For the text-containing cell, return its midpoint in (X, Y) coordinate format. 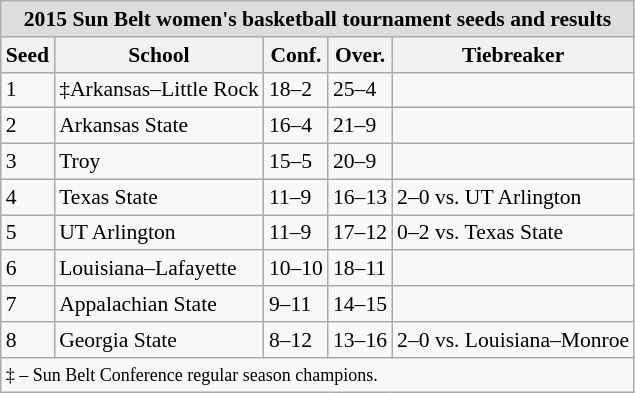
13–16 (360, 340)
8 (28, 340)
8–12 (296, 340)
4 (28, 197)
9–11 (296, 304)
Troy (159, 162)
20–9 (360, 162)
Over. (360, 55)
Conf. (296, 55)
2–0 vs. UT Arlington (513, 197)
Texas State (159, 197)
Arkansas State (159, 126)
Louisiana–Lafayette (159, 269)
17–12 (360, 233)
21–9 (360, 126)
5 (28, 233)
16–13 (360, 197)
10–10 (296, 269)
Appalachian State (159, 304)
3 (28, 162)
Seed (28, 55)
2015 Sun Belt women's basketball tournament seeds and results (318, 19)
14–15 (360, 304)
7 (28, 304)
UT Arlington (159, 233)
1 (28, 90)
Georgia State (159, 340)
Tiebreaker (513, 55)
2–0 vs. Louisiana–Monroe (513, 340)
2 (28, 126)
‡Arkansas–Little Rock (159, 90)
‡ – Sun Belt Conference regular season champions. (318, 375)
25–4 (360, 90)
School (159, 55)
18–11 (360, 269)
6 (28, 269)
18–2 (296, 90)
16–4 (296, 126)
0–2 vs. Texas State (513, 233)
15–5 (296, 162)
